Search for the cell housing the specified text and yield its [x, y] center coordinate. 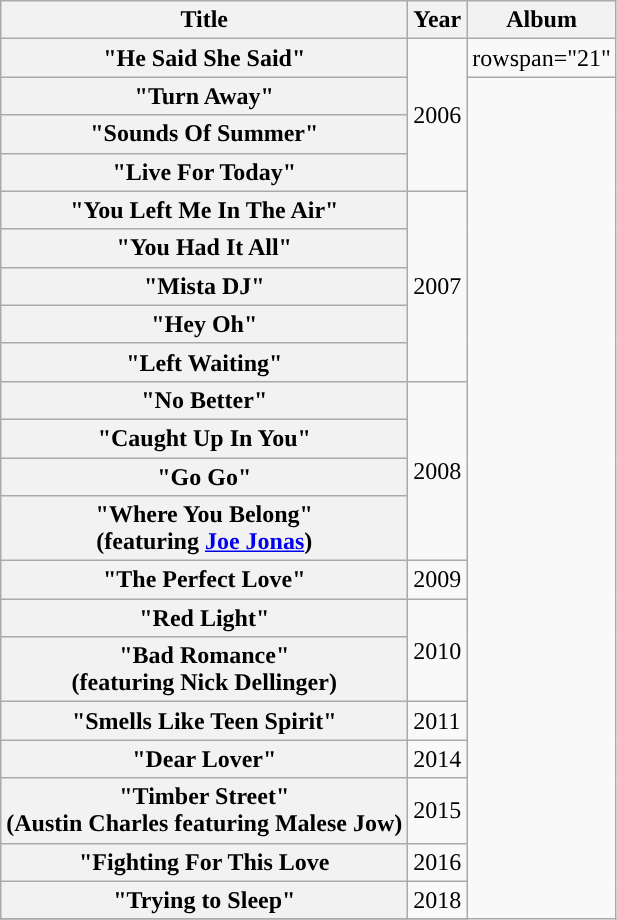
Title [204, 20]
"You Left Me In The Air" [204, 210]
Year [438, 20]
"Sounds Of Summer" [204, 134]
"Hey Oh" [204, 324]
"Go Go" [204, 477]
"Live For Today" [204, 172]
"He Said She Said" [204, 58]
"Where You Belong"(featuring Joe Jonas) [204, 528]
2015 [438, 810]
2011 [438, 721]
"Mista DJ" [204, 286]
rowspan="21" [542, 58]
"Bad Romance"(featuring Nick Dellinger) [204, 670]
2018 [438, 900]
"Left Waiting" [204, 362]
"Dear Lover" [204, 759]
Album [542, 20]
"Fighting For This Love [204, 862]
"You Had It All" [204, 248]
"Smells Like Teen Spirit" [204, 721]
2016 [438, 862]
"Turn Away" [204, 96]
2007 [438, 286]
2010 [438, 650]
"No Better" [204, 400]
"Timber Street"(Austin Charles featuring Malese Jow) [204, 810]
"Trying to Sleep" [204, 900]
2008 [438, 470]
"Red Light" [204, 618]
2006 [438, 115]
2014 [438, 759]
2009 [438, 580]
"The Perfect Love" [204, 580]
"Caught Up In You" [204, 438]
